Locate the cell with the specified text and output its (x, y) center coordinate. 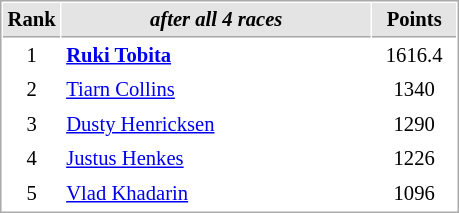
Tiarn Collins (216, 90)
Vlad Khadarin (216, 194)
1340 (414, 90)
1096 (414, 194)
Dusty Henricksen (216, 124)
1616.4 (414, 56)
1226 (414, 158)
3 (32, 124)
Rank (32, 20)
2 (32, 90)
1290 (414, 124)
4 (32, 158)
Ruki Tobita (216, 56)
Justus Henkes (216, 158)
Points (414, 20)
after all 4 races (216, 20)
5 (32, 194)
1 (32, 56)
